Identify which cell holds the provided text, then report its (X, Y) central coordinate. 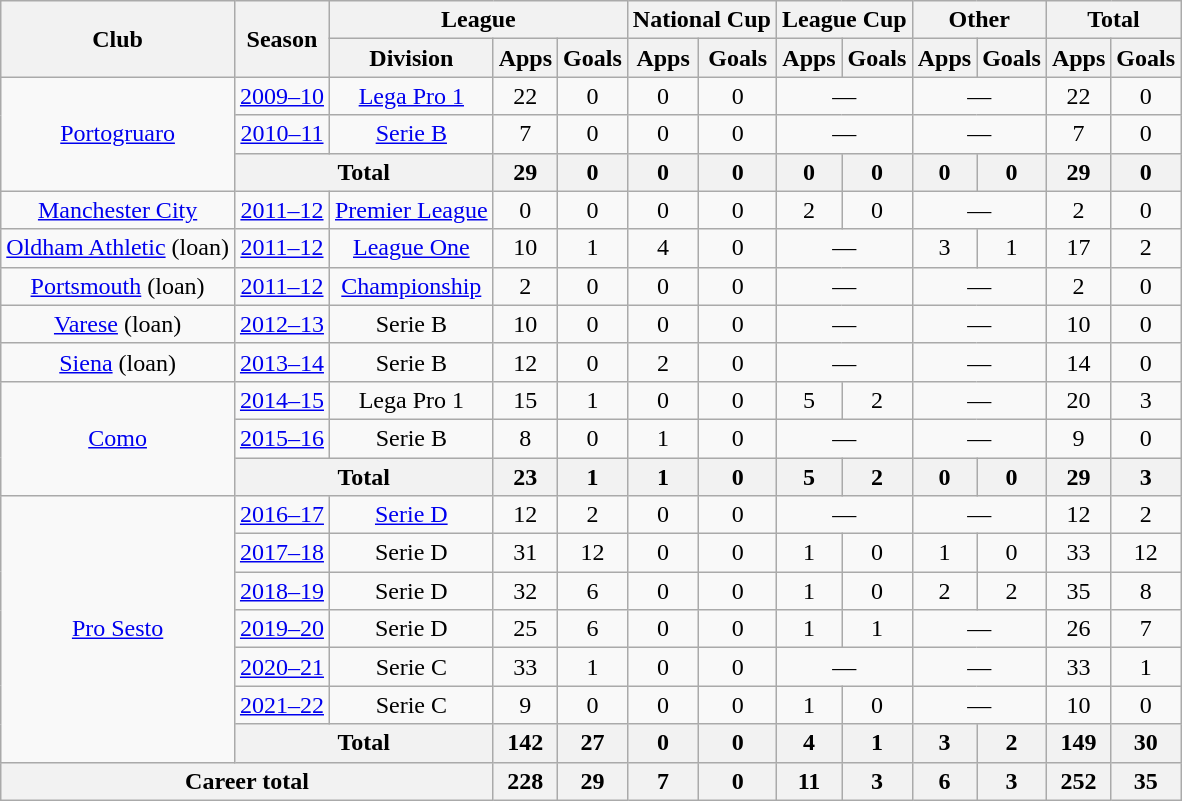
2010–11 (282, 134)
2016–17 (282, 515)
Other (979, 20)
252 (1078, 781)
11 (808, 781)
2019–20 (282, 629)
Manchester City (118, 210)
2017–18 (282, 553)
Season (282, 39)
30 (1146, 743)
Portsmouth (loan) (118, 286)
Portogruaro (118, 134)
2021–22 (282, 705)
2009–10 (282, 96)
2020–21 (282, 667)
2015–16 (282, 438)
Pro Sesto (118, 629)
Siena (loan) (118, 362)
32 (525, 591)
2018–19 (282, 591)
31 (525, 553)
20 (1078, 400)
Division (411, 58)
Premier League (411, 210)
228 (525, 781)
Club (118, 39)
142 (525, 743)
2014–15 (282, 400)
15 (525, 400)
Career total (247, 781)
League Cup (844, 20)
149 (1078, 743)
2012–13 (282, 324)
National Cup (702, 20)
League One (411, 248)
25 (525, 629)
14 (1078, 362)
Championship (411, 286)
League (478, 20)
Como (118, 438)
2013–14 (282, 362)
26 (1078, 629)
Varese (loan) (118, 324)
17 (1078, 248)
27 (593, 743)
23 (525, 477)
Oldham Athletic (loan) (118, 248)
